Find where the given text appears and provide that cell's center as [x, y] coordinate. 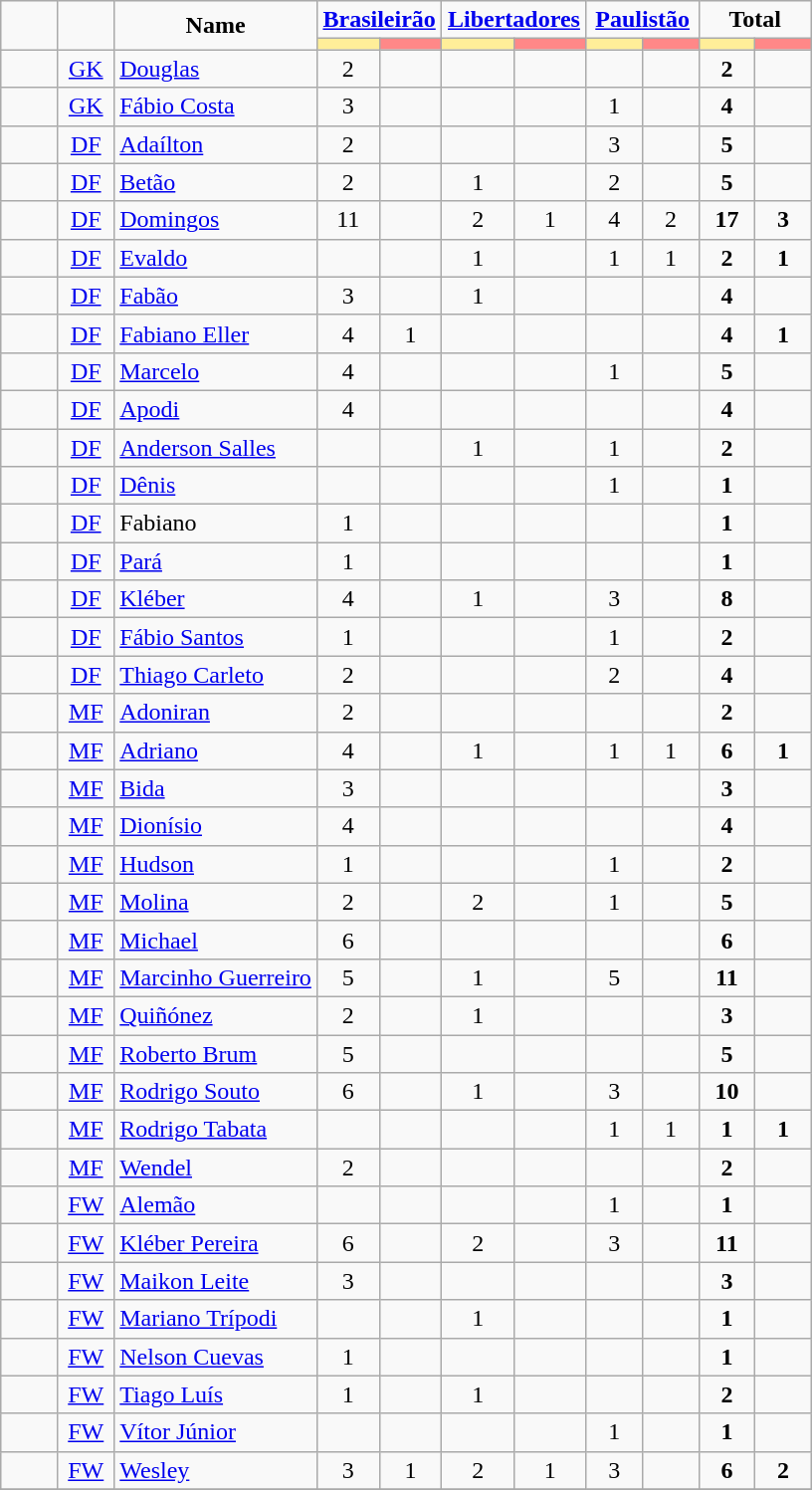
Wesley [216, 1470]
Kléber [216, 599]
Marcelo [216, 371]
Tiago Luís [216, 1394]
Pará [216, 561]
Fábio Santos [216, 637]
8 [726, 599]
Evaldo [216, 258]
Marcinho Guerreiro [216, 977]
Betão [216, 182]
Molina [216, 902]
Dênis [216, 486]
Brasileirão [378, 20]
Vítor Júnior [216, 1432]
Nelson Cuevas [216, 1357]
Michael [216, 940]
17 [726, 220]
Maikon Leite [216, 1281]
Rodrigo Souto [216, 1092]
Adoniran [216, 713]
Total [754, 20]
Libertadores [513, 20]
Fábio Costa [216, 106]
Fabão [216, 296]
Anderson Salles [216, 447]
Quiñónez [216, 1015]
Douglas [216, 69]
Paulistão [643, 20]
Adriano [216, 750]
Hudson [216, 864]
Apodi [216, 409]
Fabiano [216, 524]
Bida [216, 788]
Thiago Carleto [216, 675]
Adaílton [216, 144]
Domingos [216, 220]
Roberto Brum [216, 1054]
Dionísio [216, 826]
Wendel [216, 1168]
10 [726, 1092]
Kléber Pereira [216, 1243]
Name [216, 26]
Mariano Trípodi [216, 1319]
Rodrigo Tabata [216, 1130]
Fabiano Eller [216, 333]
Alemão [216, 1205]
